Provide the (x, y) coordinate of the cell's center where the given text is located.  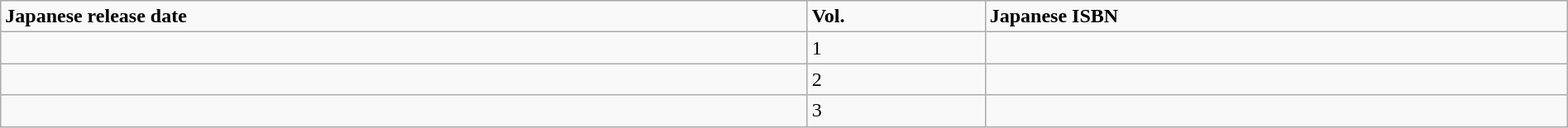
Japanese release date (404, 17)
1 (896, 48)
Vol. (896, 17)
Japanese ISBN (1276, 17)
3 (896, 111)
2 (896, 79)
